Detect which cell encompasses the target text, then output its [X, Y] center coordinate. 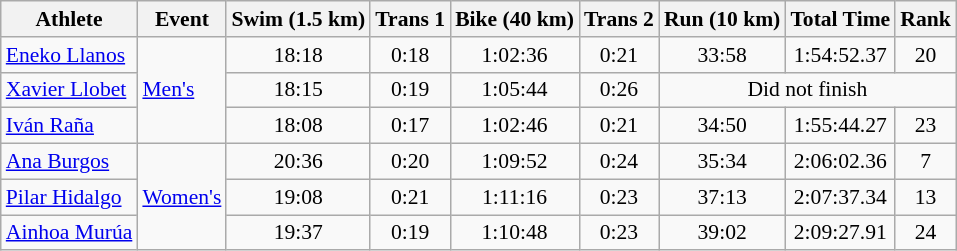
39:02 [722, 233]
18:15 [298, 90]
1:09:52 [514, 162]
1:10:48 [514, 233]
0:26 [619, 90]
Ainhoa Murúa [70, 233]
1:02:46 [514, 126]
Athlete [70, 19]
23 [926, 126]
2:07:37.34 [840, 197]
20:36 [298, 162]
0:20 [410, 162]
Total Time [840, 19]
0:17 [410, 126]
24 [926, 233]
18:18 [298, 55]
Iván Raña [70, 126]
13 [926, 197]
Rank [926, 19]
Men's [182, 90]
0:18 [410, 55]
Did not finish [808, 90]
37:13 [722, 197]
Event [182, 19]
Pilar Hidalgo [70, 197]
19:37 [298, 233]
1:11:16 [514, 197]
Xavier Llobet [70, 90]
7 [926, 162]
1:55:44.27 [840, 126]
Swim (1.5 km) [298, 19]
Ana Burgos [70, 162]
19:08 [298, 197]
1:54:52.37 [840, 55]
Bike (40 km) [514, 19]
2:09:27.91 [840, 233]
0:24 [619, 162]
1:05:44 [514, 90]
1:02:36 [514, 55]
Eneko Llanos [70, 55]
20 [926, 55]
2:06:02.36 [840, 162]
Trans 2 [619, 19]
Run (10 km) [722, 19]
35:34 [722, 162]
18:08 [298, 126]
Trans 1 [410, 19]
Women's [182, 198]
33:58 [722, 55]
34:50 [722, 126]
